Provide the (X, Y) coordinate of the cell's center where the given text is located.  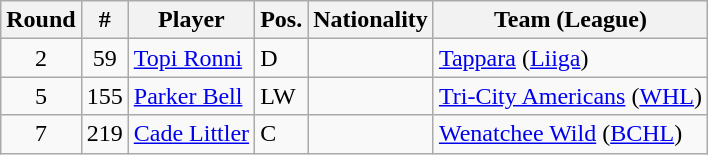
Wenatchee Wild (BCHL) (570, 134)
Team (League) (570, 20)
# (104, 20)
7 (41, 134)
Tri-City Americans (WHL) (570, 96)
Cade Littler (191, 134)
219 (104, 134)
C (282, 134)
Round (41, 20)
59 (104, 58)
155 (104, 96)
2 (41, 58)
Topi Ronni (191, 58)
Nationality (371, 20)
Tappara (Liiga) (570, 58)
Player (191, 20)
Pos. (282, 20)
D (282, 58)
LW (282, 96)
Parker Bell (191, 96)
5 (41, 96)
